Return the [X, Y] coordinate for the center point of the cell that contains the specified text.  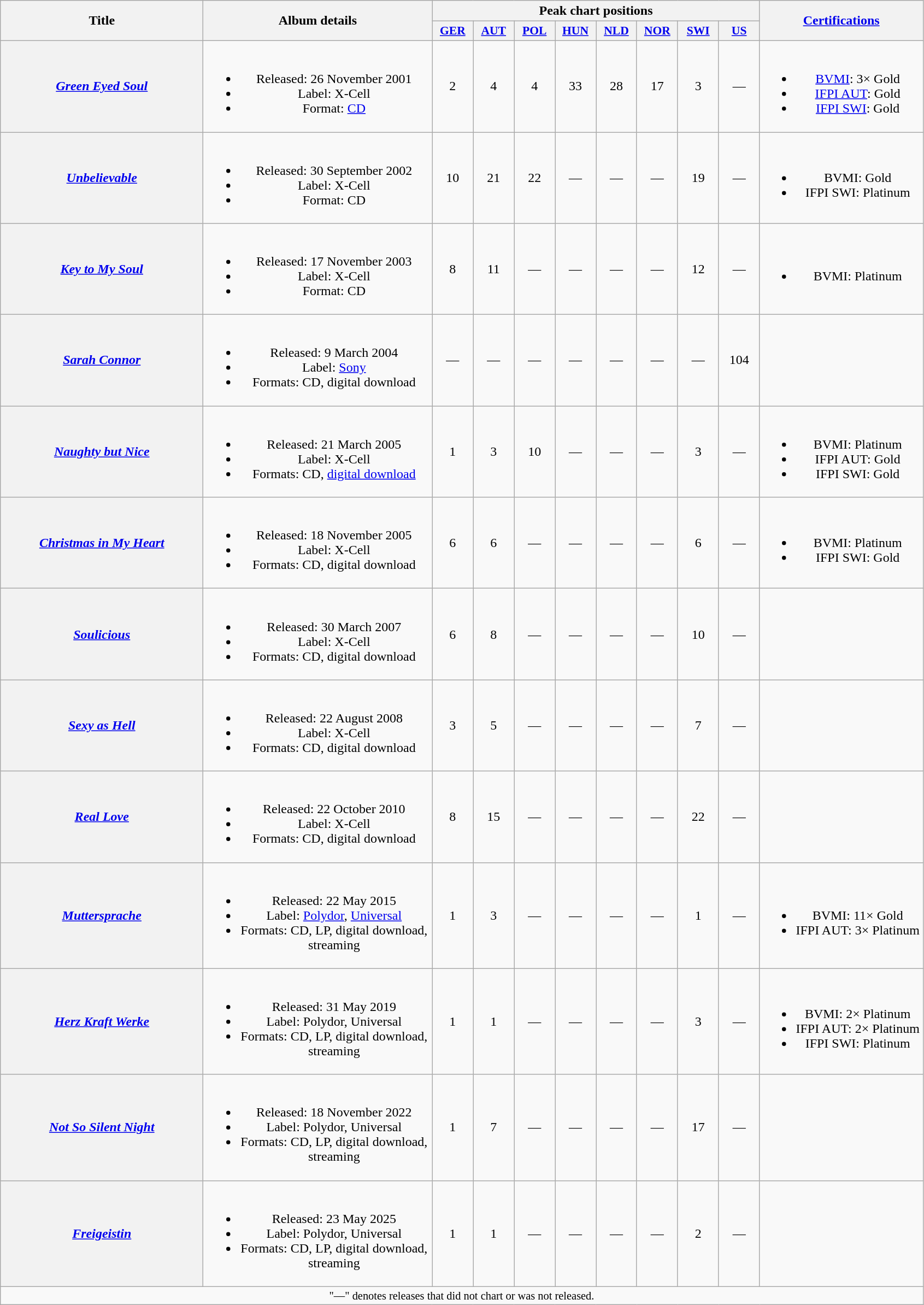
Muttersprache [102, 915]
Released: 23 May 2025Label: Polydor, UniversalFormats: CD, LP, digital download, streaming [318, 1233]
Not So Silent Night [102, 1127]
Released: 21 March 2005Label: X-CellFormats: CD, digital download [318, 451]
US [739, 31]
Released: 22 October 2010Label: X-CellFormats: CD, digital download [318, 816]
NLD [616, 31]
Sarah Connor [102, 361]
NOR [657, 31]
BVMI: PlatinumIFPI SWI: Gold [841, 543]
Real Love [102, 816]
21 [494, 178]
Released: 18 November 2005Label: X-CellFormats: CD, digital download [318, 543]
Title [102, 21]
11 [494, 269]
Certifications [841, 21]
Christmas in My Heart [102, 543]
Released: 22 May 2015Label: Polydor, UniversalFormats: CD, LP, digital download, streaming [318, 915]
Sexy as Hell [102, 726]
BVMI: 3× GoldIFPI AUT: GoldIFPI SWI: Gold [841, 86]
Soulicious [102, 634]
"—" denotes releases that did not chart or was not released. [462, 1296]
AUT [494, 31]
Released: 18 November 2022Label: Polydor, UniversalFormats: CD, LP, digital download, streaming [318, 1127]
15 [494, 816]
Naughty but Nice [102, 451]
Released: 17 November 2003Label: X-CellFormat: CD [318, 269]
SWI [698, 31]
Freigeistin [102, 1233]
GER [452, 31]
Released: 26 November 2001Label: X-CellFormat: CD [318, 86]
BVMI: Platinum [841, 269]
BVMI: 2× PlatinumIFPI AUT: 2× PlatinumIFPI SWI: Platinum [841, 1021]
Released: 30 September 2002Label: X-CellFormat: CD [318, 178]
BVMI: PlatinumIFPI AUT: GoldIFPI SWI: Gold [841, 451]
HUN [576, 31]
Released: 30 March 2007Label: X-CellFormats: CD, digital download [318, 634]
Released: 31 May 2019Label: Polydor, UniversalFormats: CD, LP, digital download, streaming [318, 1021]
BVMI: GoldIFPI SWI: Platinum [841, 178]
Album details [318, 21]
Released: 22 August 2008Label: X-CellFormats: CD, digital download [318, 726]
28 [616, 86]
Herz Kraft Werke [102, 1021]
Key to My Soul [102, 269]
Peak chart positions [596, 11]
POL [534, 31]
104 [739, 361]
12 [698, 269]
Green Eyed Soul [102, 86]
19 [698, 178]
BVMI: 11× GoldIFPI AUT: 3× Platinum [841, 915]
33 [576, 86]
5 [494, 726]
Released: 9 March 2004Label: SonyFormats: CD, digital download [318, 361]
Unbelievable [102, 178]
